From the cell containing the given text, extract its center point as [x, y] coordinate. 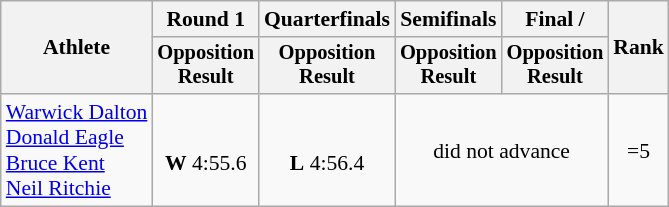
L 4:56.4 [327, 150]
Quarterfinals [327, 19]
Semifinals [448, 19]
Rank [638, 48]
Final / [556, 19]
=5 [638, 150]
did not advance [502, 150]
Athlete [77, 48]
Round 1 [206, 19]
W 4:55.6 [206, 150]
Warwick DaltonDonald EagleBruce KentNeil Ritchie [77, 150]
